Output the [x, y] coordinate of the center of the cell containing the given text.  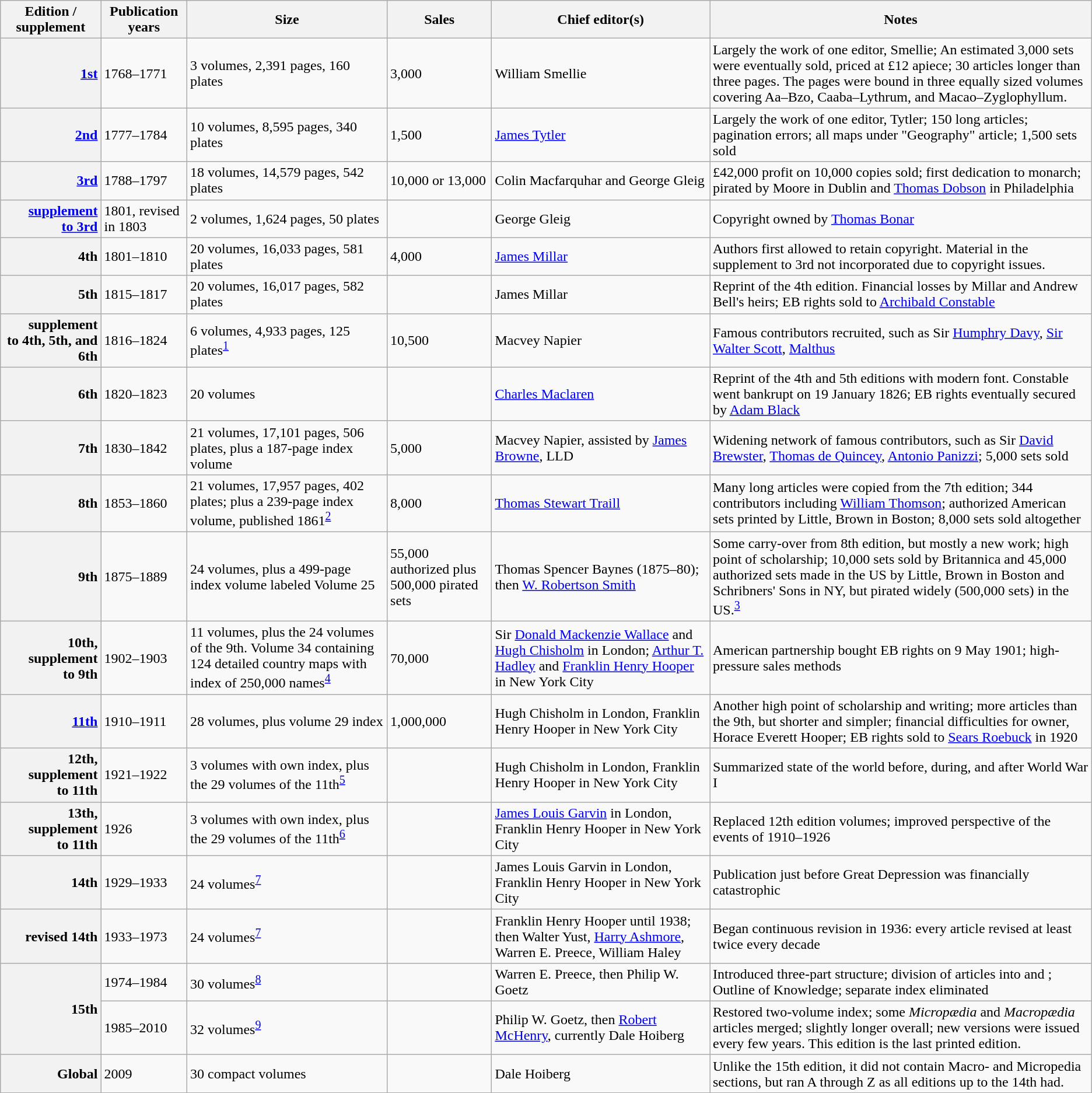
Thomas Stewart Traill [601, 503]
1921–1922 [144, 775]
Replaced 12th edition volumes; improved perspective of the events of 1910–1926 [901, 829]
5th [51, 294]
3 volumes with own index, plus the 29 volumes of the 11th5 [287, 775]
Notes [901, 20]
28 volumes, plus volume 29 index [287, 721]
Macvey Napier [601, 340]
1788–1797 [144, 181]
7th [51, 448]
3rd [51, 181]
1801, revised in 1803 [144, 218]
13th,supplement to 11th [51, 829]
1902–1903 [144, 658]
70,000 [440, 658]
1,500 [440, 135]
1,000,000 [440, 721]
American partnership bought EB rights on 9 May 1901; high-pressure sales methods [901, 658]
1910–1911 [144, 721]
30 volumes8 [287, 982]
55,000 authorized plus 500,000 pirated sets [440, 577]
1820–1823 [144, 394]
1974–1984 [144, 982]
Charles Maclaren [601, 394]
1816–1824 [144, 340]
Thomas Spencer Baynes (1875–80); then W. Robertson Smith [601, 577]
14th [51, 882]
George Gleig [601, 218]
18 volumes, 14,579 pages, 542 plates [287, 181]
Unlike the 15th edition, it did not contain Macro- and Micropedia sections, but ran A through Z as all editions up to the 14th had. [901, 1074]
Famous contributors recruited, such as Sir Humphry Davy, Sir Walter Scott, Malthus [901, 340]
Largely the work of one editor, Tytler; 150 long articles; pagination errors; all maps under "Geography" article; 1,500 sets sold [901, 135]
Introduced three-part structure; division of articles into and ; Outline of Knowledge; separate index eliminated [901, 982]
Publication just before Great Depression was financially catastrophic [901, 882]
21 volumes, 17,957 pages, 402 plates; plus a 239-page index volume, published 18612 [287, 503]
1985–2010 [144, 1028]
10 volumes, 8,595 pages, 340 plates [287, 135]
8th [51, 503]
10,000 or 13,000 [440, 181]
3 volumes with own index, plus the 29 volumes of the 11th6 [287, 829]
4th [51, 257]
3 volumes, 2,391 pages, 160 plates [287, 74]
1777–1784 [144, 135]
9th [51, 577]
supplement to 4th, 5th, and 6th [51, 340]
2 volumes, 1,624 pages, 50 plates [287, 218]
8,000 [440, 503]
20 volumes, 16,033 pages, 581 plates [287, 257]
1875–1889 [144, 577]
Began continuous revision in 1936: every article revised at least twice every decade [901, 936]
4,000 [440, 257]
William Smellie [601, 74]
32 volumes9 [287, 1028]
Copyright owned by Thomas Bonar [901, 218]
Sir Donald Mackenzie Wallace and Hugh Chisholm in London; Arthur T. Hadley and Franklin Henry Hooper in New York City [601, 658]
6 volumes, 4,933 pages, 125 plates1 [287, 340]
revised 14th [51, 936]
1801–1810 [144, 257]
1768–1771 [144, 74]
15th [51, 1008]
Colin Macfarquhar and George Gleig [601, 181]
Widening network of famous contributors, such as Sir David Brewster, Thomas de Quincey, Antonio Panizzi; 5,000 sets sold [901, 448]
Reprint of the 4th edition. Financial losses by Millar and Andrew Bell's heirs; EB rights sold to Archibald Constable [901, 294]
2009 [144, 1074]
supplement to 3rd [51, 218]
Authors first allowed to retain copyright. Material in the supplement to 3rd not incorporated due to copyright issues. [901, 257]
Dale Hoiberg [601, 1074]
11 volumes, plus the 24 volumes of the 9th. Volume 34 containing 124 detailed country maps with index of 250,000 names4 [287, 658]
Sales [440, 20]
1st [51, 74]
Size [287, 20]
11th [51, 721]
1926 [144, 829]
Edition / supplement [51, 20]
1853–1860 [144, 503]
1830–1842 [144, 448]
1929–1933 [144, 882]
Warren E. Preece, then Philip W. Goetz [601, 982]
20 volumes [287, 394]
24 volumes, plus a 499-page index volume labeled Volume 25 [287, 577]
3,000 [440, 74]
21 volumes, 17,101 pages, 506 plates, plus a 187-page index volume [287, 448]
Global [51, 1074]
Philip W. Goetz, then Robert McHenry, currently Dale Hoiberg [601, 1028]
Macvey Napier, assisted by James Browne, LLD [601, 448]
2nd [51, 135]
20 volumes, 16,017 pages, 582 plates [287, 294]
6th [51, 394]
30 compact volumes [287, 1074]
10,500 [440, 340]
10th,supplement to 9th [51, 658]
Franklin Henry Hooper until 1938; then Walter Yust, Harry Ashmore, Warren E. Preece, William Haley [601, 936]
Reprint of the 4th and 5th editions with modern font. Constable went bankrupt on 19 January 1826; EB rights eventually secured by Adam Black [901, 394]
James Tytler [601, 135]
1933–1973 [144, 936]
Summarized state of the world before, during, and after World War I [901, 775]
Publication years [144, 20]
12th,supplement to 11th [51, 775]
5,000 [440, 448]
£42,000 profit on 10,000 copies sold; first dedication to monarch; pirated by Moore in Dublin and Thomas Dobson in Philadelphia [901, 181]
Chief editor(s) [601, 20]
1815–1817 [144, 294]
